Identify which cell holds the provided text, then report its [X, Y] central coordinate. 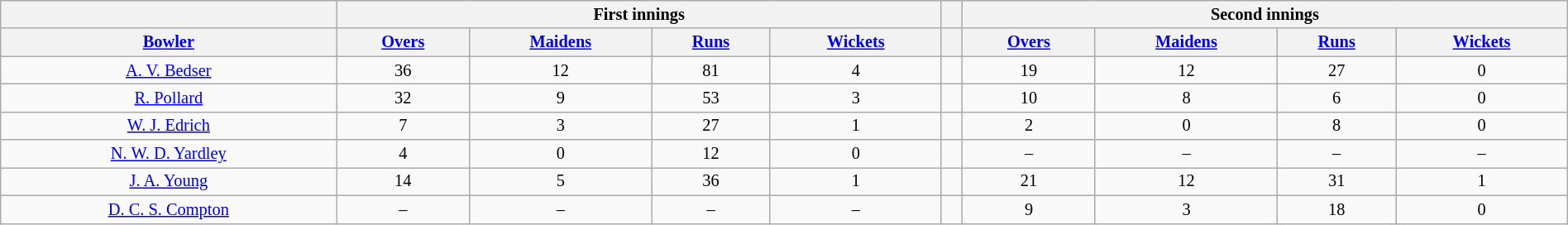
10 [1029, 98]
2 [1029, 126]
81 [711, 70]
18 [1336, 209]
Second innings [1265, 14]
A. V. Bedser [169, 70]
W. J. Edrich [169, 126]
7 [404, 126]
19 [1029, 70]
5 [561, 181]
6 [1336, 98]
53 [711, 98]
14 [404, 181]
J. A. Young [169, 181]
First innings [639, 14]
31 [1336, 181]
D. C. S. Compton [169, 209]
Bowler [169, 42]
21 [1029, 181]
N. W. D. Yardley [169, 154]
R. Pollard [169, 98]
32 [404, 98]
